Scan for the cell matching the given text and deliver its (x, y) coordinate at center. 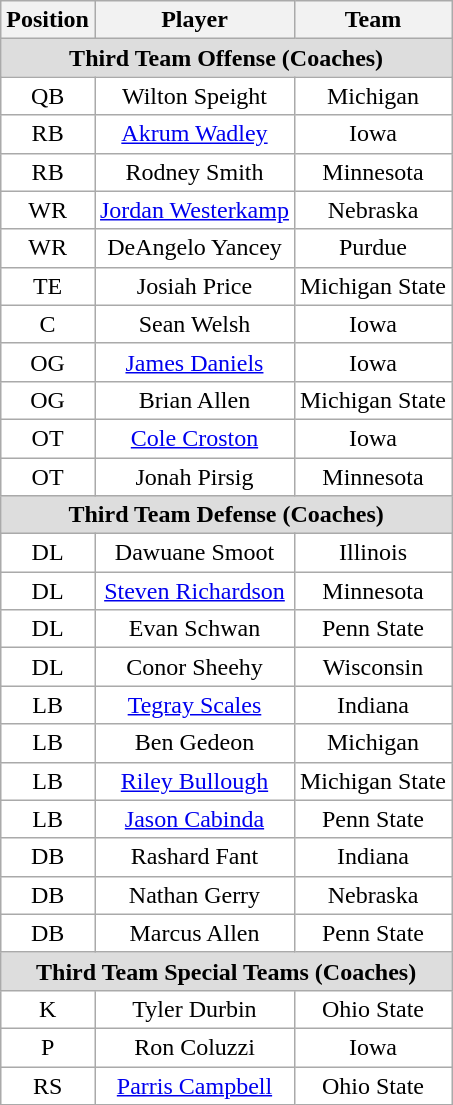
Team (372, 20)
Rodney Smith (194, 172)
Nathan Gerry (194, 895)
Rashard Fant (194, 857)
Third Team Special Teams (Coaches) (226, 971)
Josiah Price (194, 286)
Player (194, 20)
Steven Richardson (194, 591)
Purdue (372, 248)
Third Team Defense (Coaches) (226, 515)
Tegray Scales (194, 705)
C (48, 324)
Conor Sheehy (194, 667)
P (48, 1047)
Position (48, 20)
James Daniels (194, 362)
DeAngelo Yancey (194, 248)
Cole Croston (194, 438)
Marcus Allen (194, 933)
TE (48, 286)
Dawuane Smoot (194, 553)
Wisconsin (372, 667)
Third Team Offense (Coaches) (226, 58)
Wilton Speight (194, 96)
Tyler Durbin (194, 1009)
Jordan Westerkamp (194, 210)
Evan Schwan (194, 629)
Ron Coluzzi (194, 1047)
Illinois (372, 553)
RS (48, 1085)
Sean Welsh (194, 324)
K (48, 1009)
Akrum Wadley (194, 134)
Riley Bullough (194, 781)
Jonah Pirsig (194, 477)
Brian Allen (194, 400)
Ben Gedeon (194, 743)
Parris Campbell (194, 1085)
Jason Cabinda (194, 819)
QB (48, 96)
